Pinpoint the cell where the given text exists, returning its [x, y] midpoint coordinate. 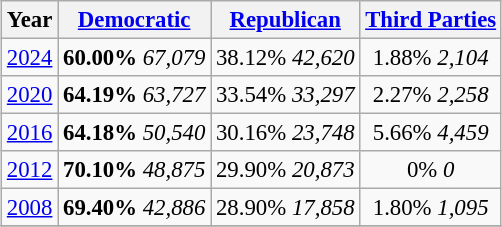
29.90% 20,873 [286, 170]
2008 [30, 208]
38.12% 42,620 [286, 58]
2024 [30, 58]
64.18% 50,540 [134, 133]
60.00% 67,079 [134, 58]
2020 [30, 95]
Democratic [134, 20]
Third Parties [431, 20]
Republican [286, 20]
1.80% 1,095 [431, 208]
30.16% 23,748 [286, 133]
0% 0 [431, 170]
33.54% 33,297 [286, 95]
2012 [30, 170]
28.90% 17,858 [286, 208]
70.10% 48,875 [134, 170]
69.40% 42,886 [134, 208]
64.19% 63,727 [134, 95]
2016 [30, 133]
1.88% 2,104 [431, 58]
5.66% 4,459 [431, 133]
Year [30, 20]
2.27% 2,258 [431, 95]
